Return the (X, Y) coordinate for the center point of the cell that contains the specified text.  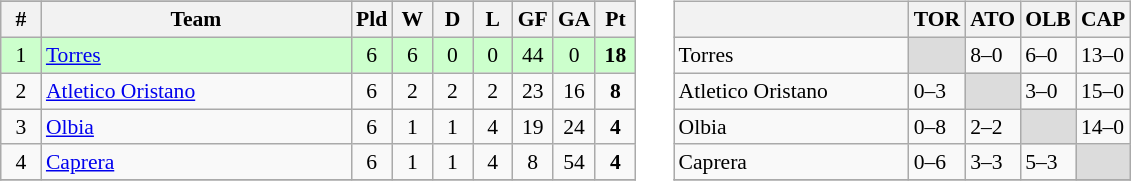
OLB (1048, 20)
24 (574, 127)
Pt (615, 20)
0–6 (938, 162)
3–3 (992, 162)
GF (533, 20)
Pld (372, 20)
# (21, 20)
13–0 (1103, 55)
ATO (992, 20)
0–3 (938, 91)
L (493, 20)
Team (196, 20)
3 (21, 127)
8–0 (992, 55)
44 (533, 55)
0–8 (938, 127)
23 (533, 91)
54 (574, 162)
TOR (938, 20)
19 (533, 127)
6–0 (1048, 55)
W (412, 20)
5–3 (1048, 162)
D (452, 20)
CAP (1103, 20)
3–0 (1048, 91)
GA (574, 20)
2–2 (992, 127)
16 (574, 91)
14–0 (1103, 127)
18 (615, 55)
15–0 (1103, 91)
